Output the [X, Y] coordinate of the center of the cell containing the given text.  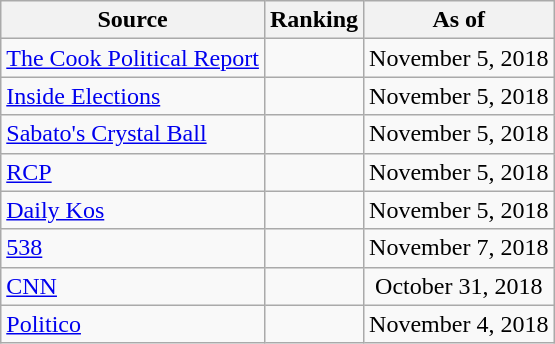
November 4, 2018 [459, 324]
Inside Elections [133, 96]
October 31, 2018 [459, 286]
Sabato's Crystal Ball [133, 134]
Politico [133, 324]
Ranking [314, 20]
The Cook Political Report [133, 58]
November 7, 2018 [459, 248]
CNN [133, 286]
Daily Kos [133, 210]
As of [459, 20]
RCP [133, 172]
538 [133, 248]
Source [133, 20]
